Return (x, y) of the center of cell containing provided text 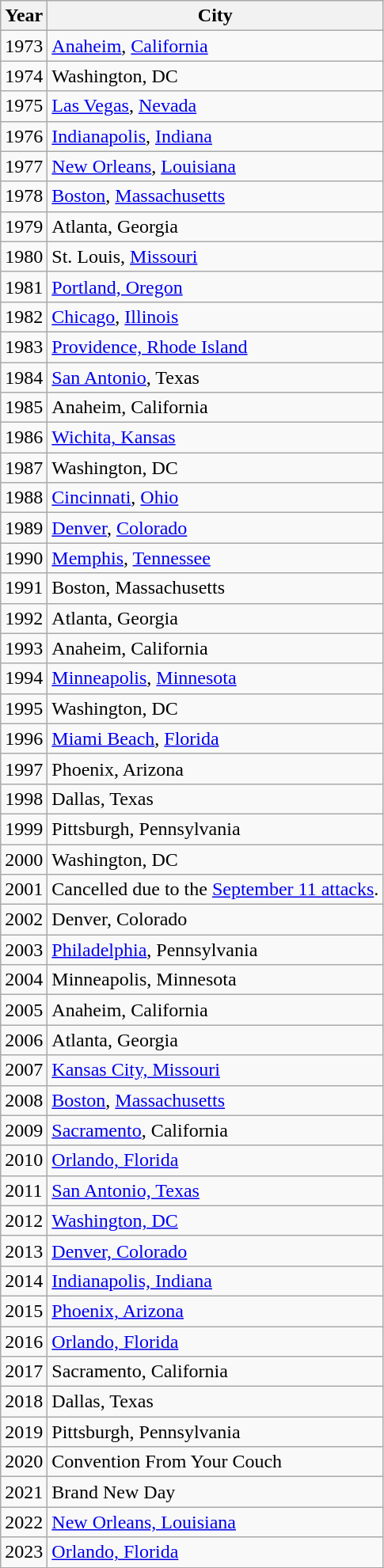
2021 (24, 1492)
1979 (24, 226)
2009 (24, 1130)
2020 (24, 1462)
Kansas City, Missouri (215, 1070)
2018 (24, 1402)
1984 (24, 378)
2023 (24, 1552)
Wichita, Kansas (215, 438)
Las Vegas, Nevada (215, 106)
1997 (24, 769)
2012 (24, 1221)
St. Louis, Missouri (215, 256)
2006 (24, 1040)
2014 (24, 1281)
Memphis, Tennessee (215, 558)
1985 (24, 408)
2016 (24, 1342)
1988 (24, 498)
Brand New Day (215, 1492)
1998 (24, 799)
Chicago, Illinois (215, 317)
Providence, Rhode Island (215, 347)
1973 (24, 46)
1983 (24, 347)
City (215, 16)
1999 (24, 829)
2010 (24, 1160)
Miami Beach, Florida (215, 738)
1989 (24, 528)
2003 (24, 950)
2011 (24, 1190)
2008 (24, 1100)
2004 (24, 980)
2007 (24, 1070)
2001 (24, 890)
Cancelled due to the September 11 attacks. (215, 890)
1992 (24, 618)
Philadelphia, Pennsylvania (215, 950)
1987 (24, 468)
2013 (24, 1251)
2019 (24, 1432)
1986 (24, 438)
1978 (24, 196)
1974 (24, 76)
1977 (24, 166)
2000 (24, 859)
Year (24, 16)
Cincinnati, Ohio (215, 498)
Portland, Oregon (215, 287)
2005 (24, 1010)
1975 (24, 106)
1993 (24, 648)
2015 (24, 1311)
2017 (24, 1372)
1994 (24, 678)
1991 (24, 588)
1982 (24, 317)
1995 (24, 708)
1980 (24, 256)
1990 (24, 558)
1976 (24, 136)
1981 (24, 287)
2022 (24, 1522)
Convention From Your Couch (215, 1462)
1996 (24, 738)
2002 (24, 920)
